Scan for the cell matching the given text and deliver its (X, Y) coordinate at center. 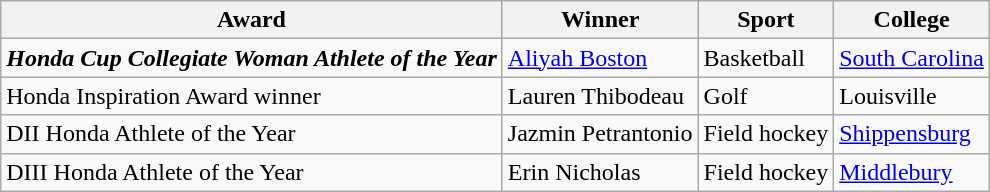
Middlebury (912, 172)
Jazmin Petrantonio (600, 134)
DII Honda Athlete of the Year (252, 134)
Shippensburg (912, 134)
Aliyah Boston (600, 58)
Erin Nicholas (600, 172)
DIII Honda Athlete of the Year (252, 172)
Lauren Thibodeau (600, 96)
Louisville (912, 96)
Basketball (766, 58)
College (912, 20)
Honda Inspiration Award winner (252, 96)
Award (252, 20)
Golf (766, 96)
Winner (600, 20)
Sport (766, 20)
South Carolina (912, 58)
Honda Cup Collegiate Woman Athlete of the Year (252, 58)
